For the text-containing cell, return its midpoint in (X, Y) coordinate format. 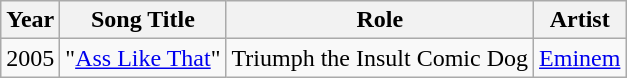
Artist (580, 20)
Role (380, 20)
"Ass Like That" (143, 58)
Triumph the Insult Comic Dog (380, 58)
Year (30, 20)
Eminem (580, 58)
2005 (30, 58)
Song Title (143, 20)
